Return the [x, y] coordinate for the center point of the cell that contains the specified text.  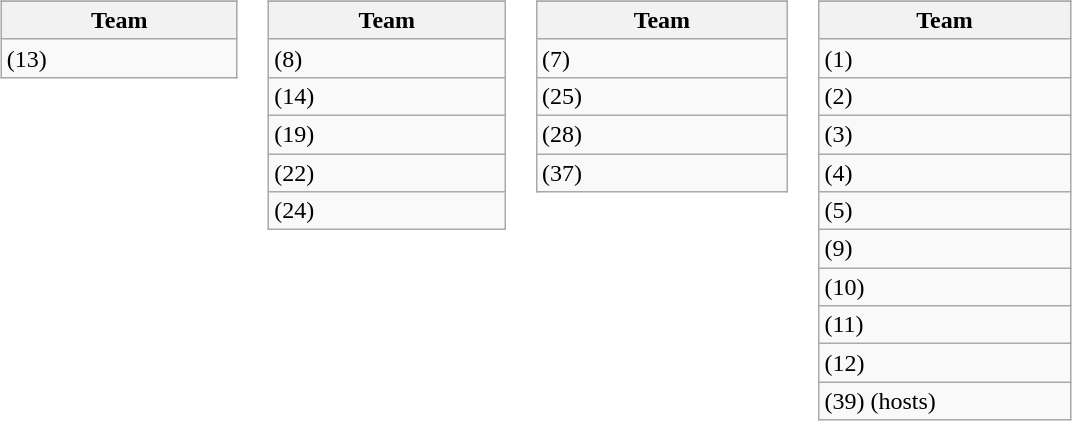
(4) [944, 173]
(13) [119, 58]
(22) [387, 173]
(9) [944, 249]
(14) [387, 96]
(39) (hosts) [944, 401]
(19) [387, 134]
(28) [662, 134]
(8) [387, 58]
(12) [944, 363]
(7) [662, 58]
(25) [662, 96]
(3) [944, 134]
(37) [662, 173]
(24) [387, 211]
(11) [944, 325]
(10) [944, 287]
(2) [944, 96]
(5) [944, 211]
(1) [944, 58]
